Find where the given text appears and provide that cell's center as (x, y) coordinate. 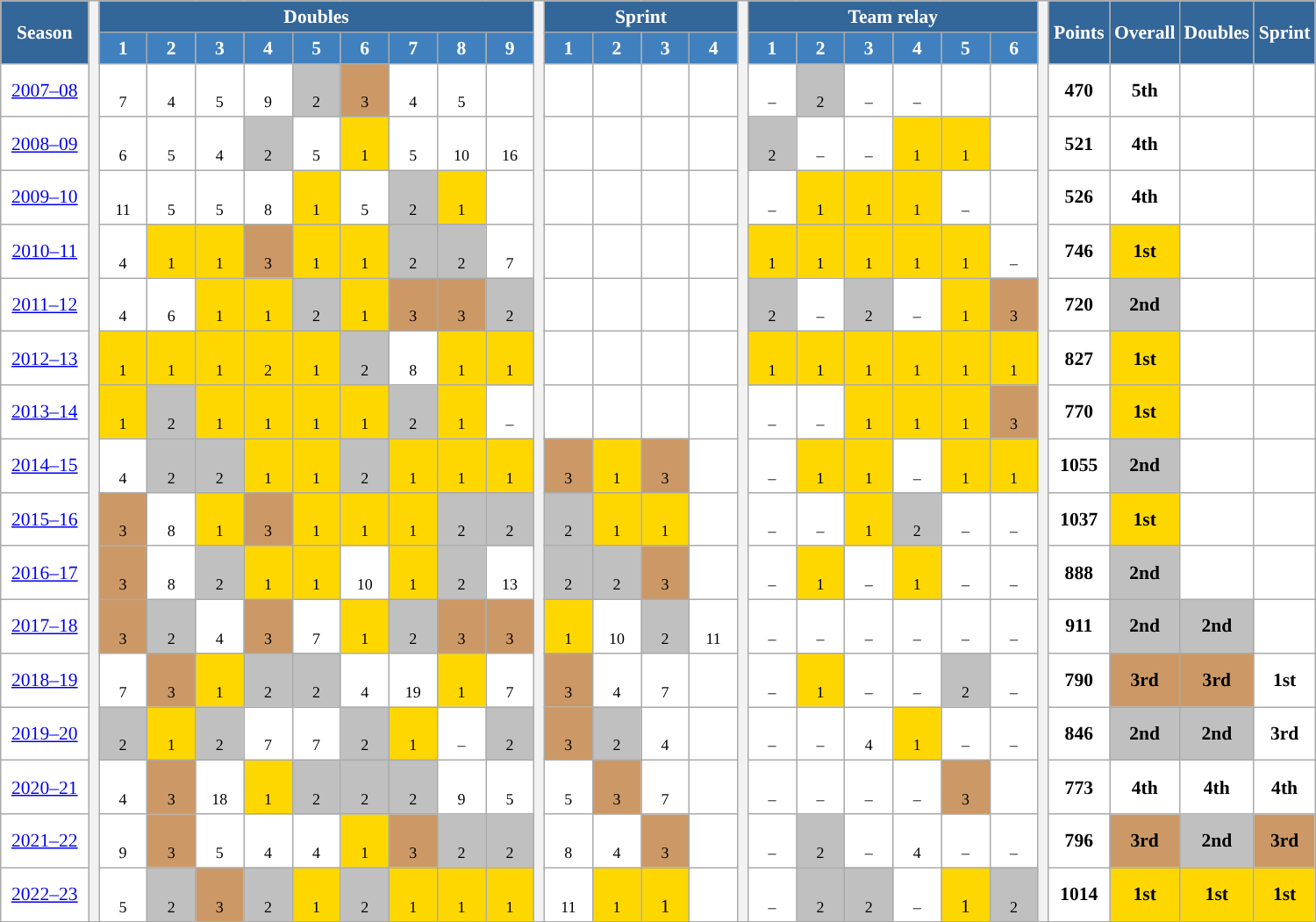
746 (1079, 251)
5th (1145, 89)
16 (511, 144)
2016–17 (45, 574)
1055 (1079, 465)
18 (219, 788)
Overall (1145, 32)
13 (511, 574)
2011–12 (45, 305)
827 (1079, 358)
2010–11 (45, 251)
2008–09 (45, 144)
720 (1079, 305)
2013–14 (45, 412)
846 (1079, 733)
770 (1079, 412)
526 (1079, 198)
470 (1079, 89)
1014 (1079, 895)
Team relay (893, 17)
521 (1079, 144)
2018–19 (45, 681)
911 (1079, 626)
2022–23 (45, 895)
2009–10 (45, 198)
2012–13 (45, 358)
2017–18 (45, 626)
Points (1079, 32)
2021–22 (45, 840)
2015–16 (45, 519)
2020–21 (45, 788)
790 (1079, 681)
1037 (1079, 519)
2014–15 (45, 465)
19 (412, 681)
Season (45, 32)
796 (1079, 840)
773 (1079, 788)
2007–08 (45, 89)
2019–20 (45, 733)
888 (1079, 574)
